Pinpoint the cell where the given text exists, returning its [X, Y] midpoint coordinate. 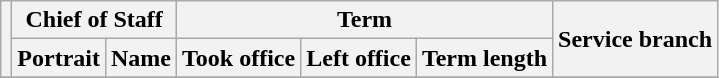
Term length [484, 58]
Chief of Staff [94, 20]
Service branch [636, 39]
Term [365, 20]
Portrait [59, 58]
Name [140, 58]
Left office [359, 58]
Took office [239, 58]
